For the text-containing cell, return its midpoint in [x, y] coordinate format. 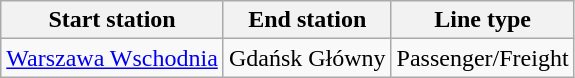
Gdańsk Główny [307, 58]
Line type [482, 20]
Start station [112, 20]
Warszawa Wschodnia [112, 58]
End station [307, 20]
Passenger/Freight [482, 58]
